Locate the cell with the specified text and output its (X, Y) center coordinate. 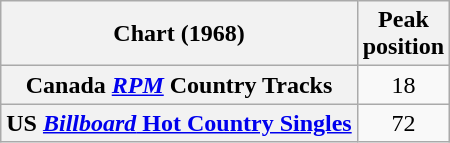
Peakposition (403, 34)
Canada RPM Country Tracks (179, 85)
72 (403, 123)
US Billboard Hot Country Singles (179, 123)
18 (403, 85)
Chart (1968) (179, 34)
